Provide the (x, y) coordinate of the cell's center where the given text is located.  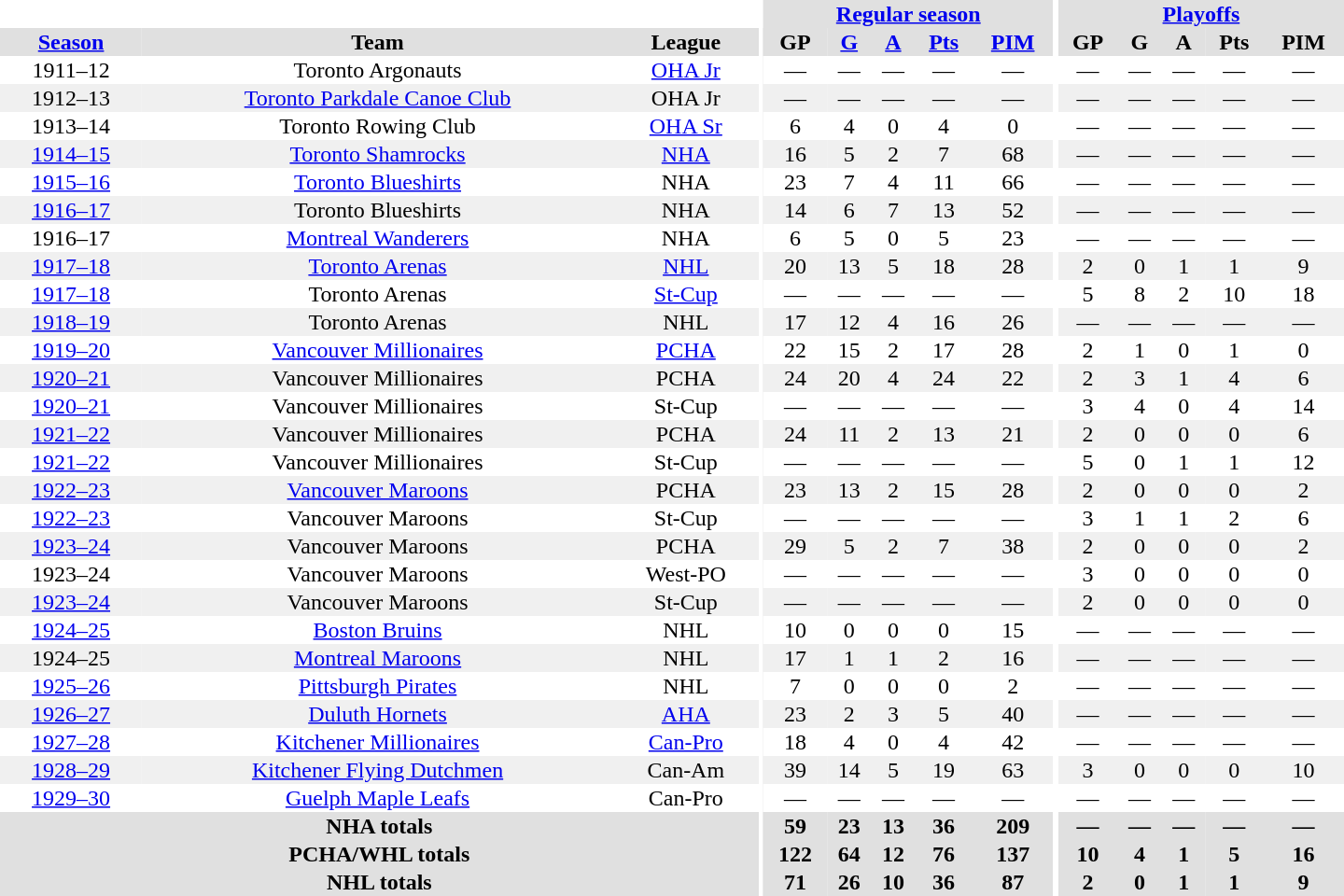
Pittsburgh Pirates (377, 686)
AHA (686, 714)
West-PO (686, 574)
1913–14 (71, 126)
Toronto Argonauts (377, 70)
Toronto Rowing Club (377, 126)
Toronto Parkdale Canoe Club (377, 98)
52 (1014, 210)
1918–19 (71, 322)
Kitchener Millionaires (377, 742)
59 (795, 826)
68 (1014, 154)
Can-Am (686, 770)
NHA totals (379, 826)
Montreal Maroons (377, 658)
NHL totals (379, 882)
1929–30 (71, 798)
1912–13 (71, 98)
1928–29 (71, 770)
19 (945, 770)
76 (945, 854)
21 (1014, 434)
66 (1014, 182)
1914–15 (71, 154)
Playoffs (1201, 14)
87 (1014, 882)
1915–16 (71, 182)
1926–27 (71, 714)
1911–12 (71, 70)
Team (377, 42)
8 (1139, 294)
42 (1014, 742)
122 (795, 854)
Boston Bruins (377, 630)
1919–20 (71, 350)
Guelph Maple Leafs (377, 798)
1927–28 (71, 742)
63 (1014, 770)
Regular season (909, 14)
71 (795, 882)
OHA Sr (686, 126)
Montreal Wanderers (377, 238)
39 (795, 770)
League (686, 42)
137 (1014, 854)
1925–26 (71, 686)
Toronto Shamrocks (377, 154)
Season (71, 42)
29 (795, 546)
209 (1014, 826)
40 (1014, 714)
38 (1014, 546)
PCHA/WHL totals (379, 854)
Kitchener Flying Dutchmen (377, 770)
64 (849, 854)
Duluth Hornets (377, 714)
